Extract the [x, y] coordinate from the center of the cell holding the provided text.  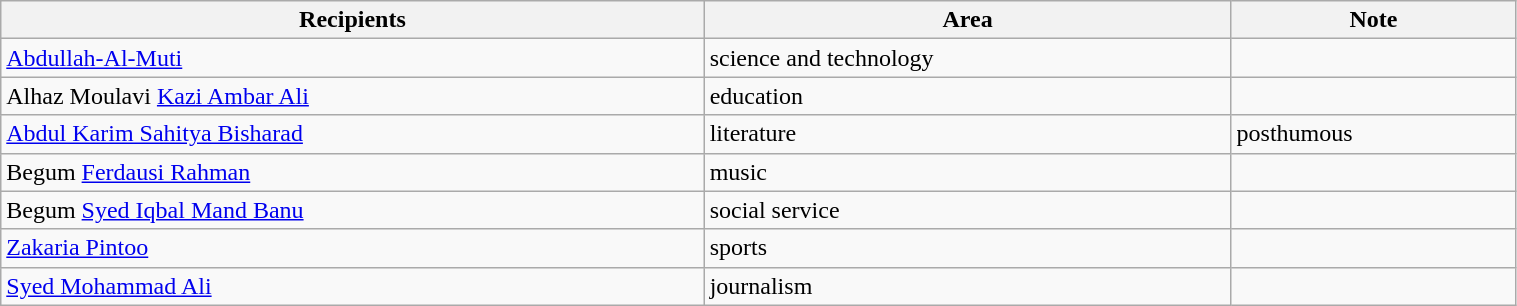
social service [968, 210]
Abdul Karim Sahitya Bisharad [352, 134]
education [968, 96]
Begum Syed Iqbal Mand Banu [352, 210]
literature [968, 134]
journalism [968, 286]
posthumous [1374, 134]
science and technology [968, 58]
music [968, 172]
Note [1374, 20]
Begum Ferdausi Rahman [352, 172]
sports [968, 248]
Syed Mohammad Ali [352, 286]
Zakaria Pintoo [352, 248]
Recipients [352, 20]
Alhaz Moulavi Kazi Ambar Ali [352, 96]
Area [968, 20]
Abdullah-Al-Muti [352, 58]
